Locate the cell with the specified text and output its [x, y] center coordinate. 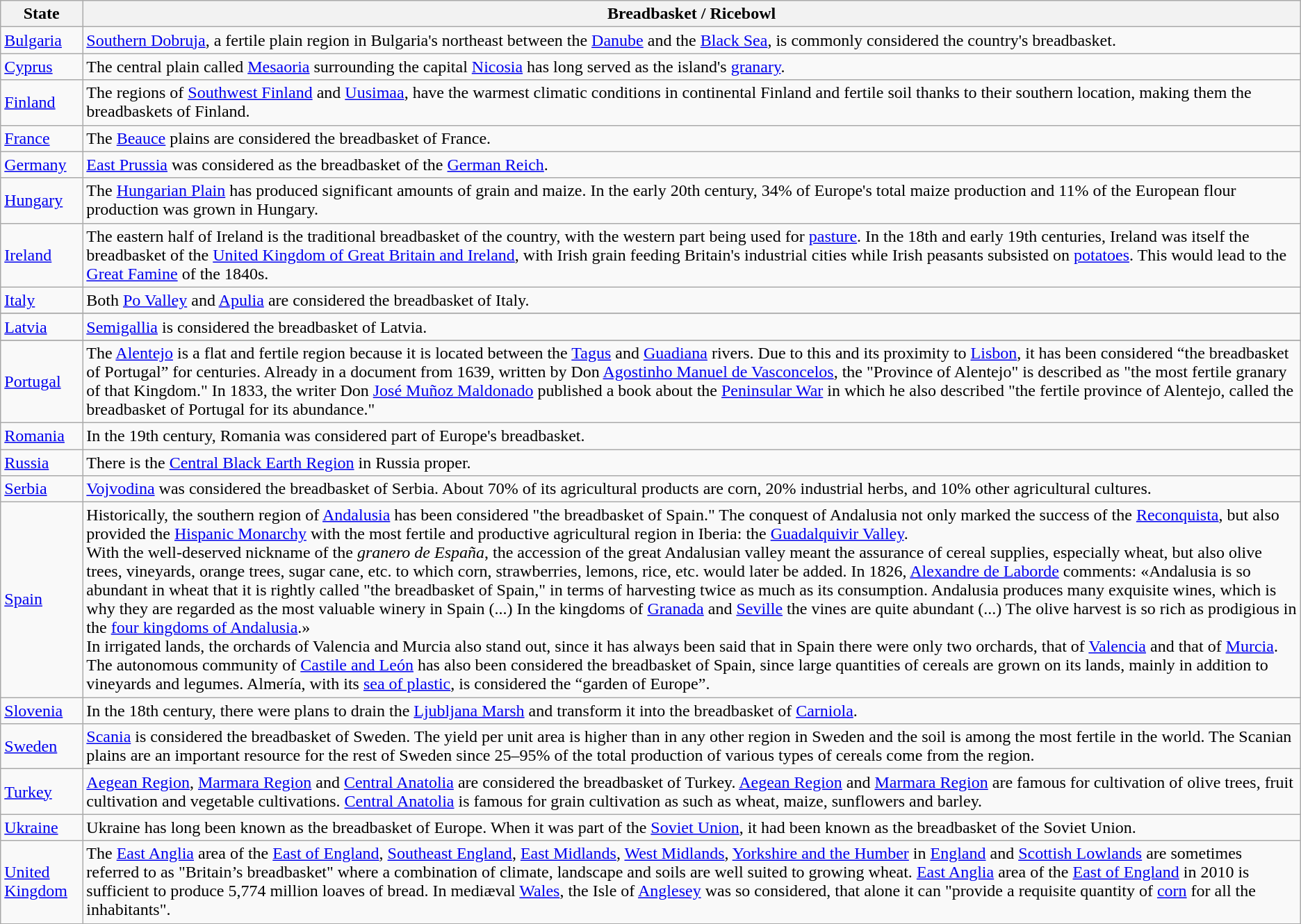
Both Po Valley and Apulia are considered the breadbasket of Italy. [692, 300]
United Kingdom [42, 882]
Finland [42, 103]
In the 19th century, Romania was considered part of Europe's breadbasket. [692, 436]
State [42, 14]
Ukraine [42, 827]
France [42, 138]
Portugal [42, 381]
Hungary [42, 200]
Ireland [42, 255]
Semigallia is considered the breadbasket of Latvia. [692, 327]
Bulgaria [42, 40]
Breadbasket / Ricebowl [692, 14]
Germany [42, 165]
Italy [42, 300]
Romania [42, 436]
Turkey [42, 792]
In the 18th century, there were plans to drain the Ljubljana Marsh and transform it into the breadbasket of Carniola. [692, 711]
Russia [42, 462]
Serbia [42, 489]
The central plain called Mesaoria surrounding the capital Nicosia has long served as the island's granary. [692, 67]
East Prussia was considered as the breadbasket of the German Reich. [692, 165]
The Beauce plains are considered the breadbasket of France. [692, 138]
Latvia [42, 327]
Sweden [42, 746]
Spain [42, 600]
Slovenia [42, 711]
Cyprus [42, 67]
There is the Central Black Earth Region in Russia proper. [692, 462]
